Scan for the cell matching the given text and deliver its (X, Y) coordinate at center. 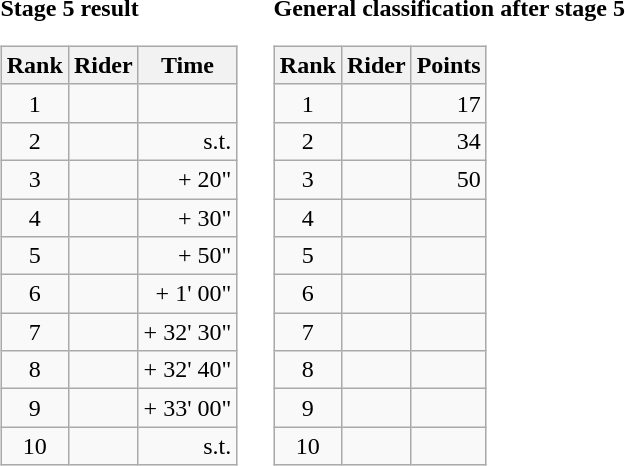
+ 30" (188, 217)
+ 50" (188, 256)
+ 20" (188, 179)
17 (448, 103)
34 (448, 141)
+ 32' 30" (188, 332)
Points (448, 65)
+ 1' 00" (188, 294)
Time (188, 65)
+ 33' 00" (188, 408)
50 (448, 179)
+ 32' 40" (188, 370)
